Extract the [X, Y] coordinate from the center of the cell holding the provided text.  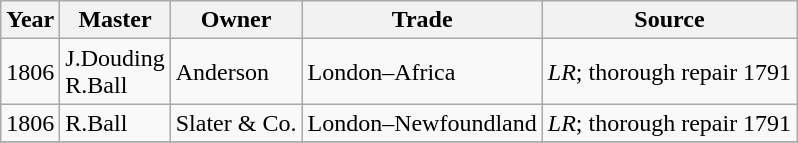
Master [115, 20]
London–Africa [422, 72]
R.Ball [115, 123]
Slater & Co. [236, 123]
London–Newfoundland [422, 123]
Trade [422, 20]
Source [669, 20]
Owner [236, 20]
Year [30, 20]
J.DoudingR.Ball [115, 72]
Anderson [236, 72]
